Find where the given text appears and provide that cell's center as (x, y) coordinate. 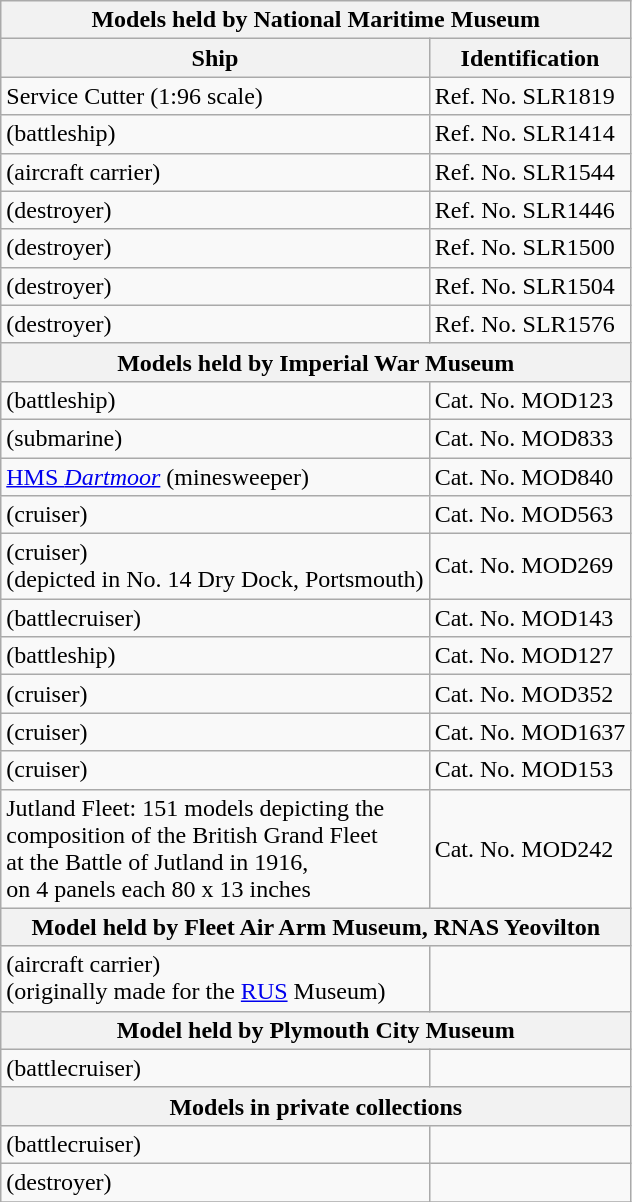
Ref. No. SLR1500 (530, 248)
Cat. No. MOD153 (530, 770)
Model held by Fleet Air Arm Museum, RNAS Yeovilton (316, 927)
Cat. No. MOD123 (530, 400)
Ref. No. SLR1504 (530, 286)
Model held by Plymouth City Museum (316, 1030)
HMS Dartmoor (minesweeper) (215, 477)
Cat. No. MOD127 (530, 656)
Ship (215, 58)
Models held by National Maritime Museum (316, 20)
(submarine) (215, 438)
Ref. No. SLR1544 (530, 172)
Cat. No. MOD563 (530, 515)
Ref. No. SLR1414 (530, 134)
Cat. No. MOD352 (530, 694)
Jutland Fleet: 151 models depicting thecomposition of the British Grand Fleetat the Battle of Jutland in 1916,on 4 panels each 80 x 13 inches (215, 848)
Ref. No. SLR1819 (530, 96)
Models held by Imperial War Museum (316, 362)
(cruiser)(depicted in No. 14 Dry Dock, Portsmouth) (215, 566)
Cat. No. MOD833 (530, 438)
Cat. No. MOD840 (530, 477)
Cat. No. MOD242 (530, 848)
Identification (530, 58)
(aircraft carrier) (215, 172)
Cat. No. MOD143 (530, 618)
Ref. No. SLR1446 (530, 210)
Cat. No. MOD269 (530, 566)
Ref. No. SLR1576 (530, 324)
Models in private collections (316, 1106)
Service Cutter (1:96 scale) (215, 96)
(aircraft carrier)(originally made for the RUS Museum) (215, 978)
Cat. No. MOD1637 (530, 732)
